Locate the cell with the specified text and output its (X, Y) center coordinate. 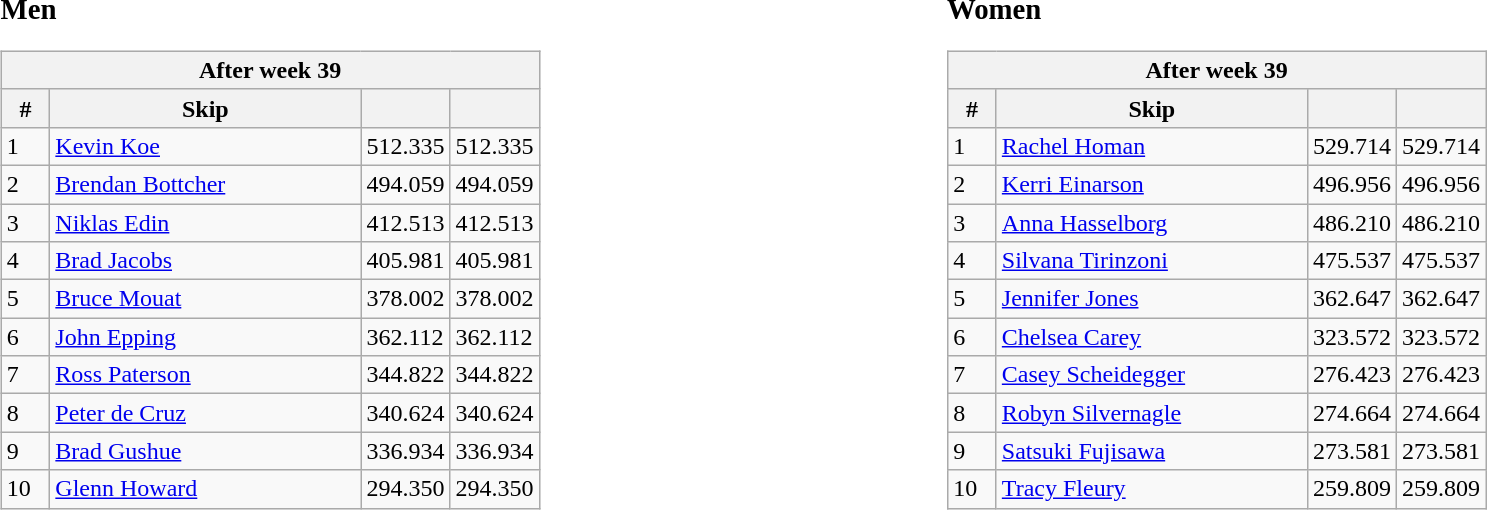
Peter de Cruz (206, 413)
Silvana Tirinzoni (1152, 261)
Bruce Mouat (206, 299)
Ross Paterson (206, 375)
Robyn Silvernagle (1152, 413)
Kerri Einarson (1152, 184)
Brendan Bottcher (206, 184)
Niklas Edin (206, 223)
Glenn Howard (206, 489)
Tracy Fleury (1152, 489)
Chelsea Carey (1152, 337)
Casey Scheidegger (1152, 375)
Brad Gushue (206, 451)
Kevin Koe (206, 146)
Anna Hasselborg (1152, 223)
Rachel Homan (1152, 146)
Satsuki Fujisawa (1152, 451)
Brad Jacobs (206, 261)
John Epping (206, 337)
Jennifer Jones (1152, 299)
